Detect which cell encompasses the target text, then output its [X, Y] center coordinate. 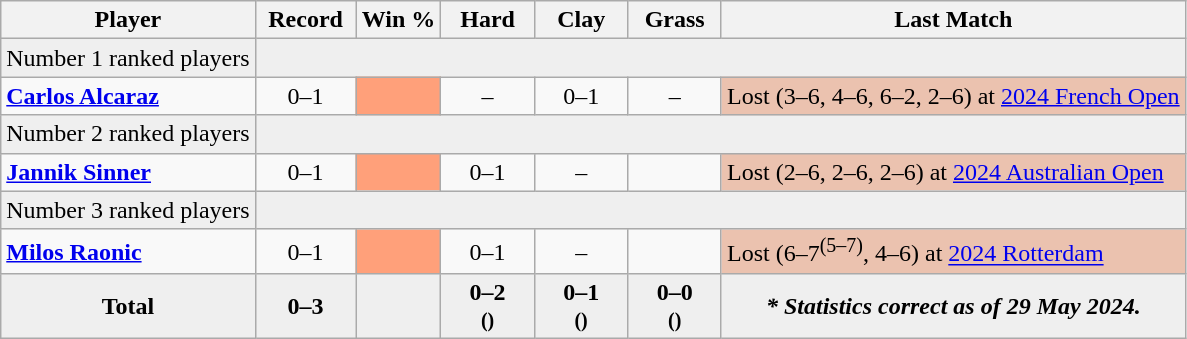
Last Match [953, 20]
Lost (3–6, 4–6, 6–2, 2–6) at 2024 French Open [953, 96]
Record [306, 20]
0–1 () [581, 306]
0–2 () [488, 306]
Win % [398, 20]
Carlos Alcaraz [128, 96]
0–3 [306, 306]
Hard [488, 20]
Number 2 ranked players [128, 134]
Total [128, 306]
Grass [675, 20]
Lost (6–7(5–7), 4–6) at 2024 Rotterdam [953, 252]
Player [128, 20]
Lost (2–6, 2–6, 2–6) at 2024 Australian Open [953, 172]
Milos Raonic [128, 252]
Number 3 ranked players [128, 210]
Number 1 ranked players [128, 58]
* Statistics correct as of 29 May 2024. [953, 306]
Jannik Sinner [128, 172]
Clay [581, 20]
0–0 () [675, 306]
